Search for the cell housing the specified text and yield its [x, y] center coordinate. 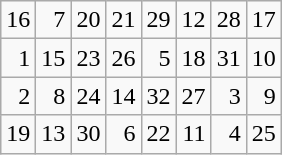
3 [228, 96]
24 [88, 96]
14 [124, 96]
17 [264, 20]
30 [88, 134]
11 [194, 134]
16 [18, 20]
28 [228, 20]
9 [264, 96]
23 [88, 58]
29 [158, 20]
27 [194, 96]
20 [88, 20]
8 [54, 96]
18 [194, 58]
7 [54, 20]
21 [124, 20]
4 [228, 134]
2 [18, 96]
31 [228, 58]
15 [54, 58]
22 [158, 134]
26 [124, 58]
25 [264, 134]
32 [158, 96]
5 [158, 58]
6 [124, 134]
10 [264, 58]
1 [18, 58]
12 [194, 20]
19 [18, 134]
13 [54, 134]
